Return the [x, y] coordinate for the center point of the cell that contains the specified text.  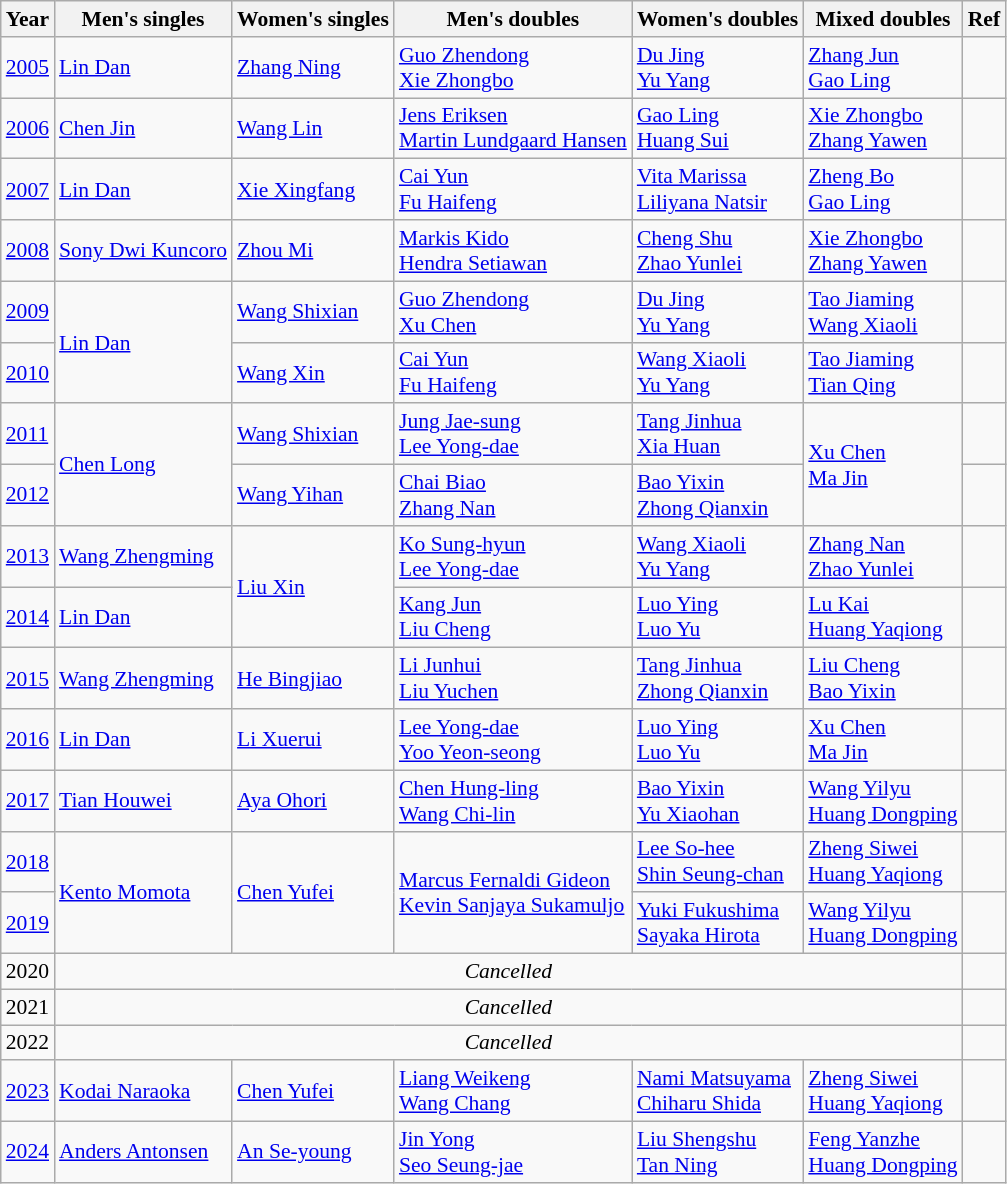
2022 [28, 1043]
Chai Biao Zhang Nan [513, 496]
Bao Yixin Yu Xiaohan [718, 800]
Wang Yihan [313, 496]
Jens Eriksen Martin Lundgaard Hansen [513, 128]
Markis Kido Hendra Setiawan [513, 250]
Sony Dwi Kuncoro [143, 250]
Liu Shengshu Tan Ning [718, 1152]
Wang Xin [313, 372]
Marcus Fernaldi Gideon Kevin Sanjaya Sukamuljo [513, 892]
Jung Jae-sung Lee Yong-dae [513, 434]
2013 [28, 556]
Lee Yong-dae Yoo Yeon-seong [513, 740]
2006 [28, 128]
Ko Sung-hyun Lee Yong-dae [513, 556]
Yuki Fukushima Sayaka Hirota [718, 924]
Guo Zhendong Xu Chen [513, 312]
Chen Long [143, 465]
Ref [984, 19]
Zhou Mi [313, 250]
Zhang Nan Zhao Yunlei [882, 556]
2015 [28, 678]
2014 [28, 618]
Bao Yixin Zhong Qianxin [718, 496]
2012 [28, 496]
Kang Jun Liu Cheng [513, 618]
2008 [28, 250]
An Se-young [313, 1152]
Wang Lin [313, 128]
Jin Yong Seo Seung-jae [513, 1152]
2005 [28, 68]
Tao Jiaming Wang Xiaoli [882, 312]
Men's singles [143, 19]
Liu Cheng Bao Yixin [882, 678]
He Bingjiao [313, 678]
2023 [28, 1092]
Women's singles [313, 19]
2011 [28, 434]
Xie Xingfang [313, 190]
Gao Ling Huang Sui [718, 128]
Lee So-hee Shin Seung-chan [718, 862]
2018 [28, 862]
Year [28, 19]
Li Junhui Liu Yuchen [513, 678]
Men's doubles [513, 19]
Tian Houwei [143, 800]
Li Xuerui [313, 740]
Chen Jin [143, 128]
Anders Antonsen [143, 1152]
Tang Jinhua Zhong Qianxin [718, 678]
2009 [28, 312]
2007 [28, 190]
Mixed doubles [882, 19]
Zhang Jun Gao Ling [882, 68]
Women's doubles [718, 19]
Nami Matsuyama Chiharu Shida [718, 1092]
Kento Momota [143, 892]
Kodai Naraoka [143, 1092]
Feng Yanzhe Huang Dongping [882, 1152]
Tao Jiaming Tian Qing [882, 372]
2020 [28, 972]
2021 [28, 1007]
2010 [28, 372]
Liu Xin [313, 587]
Lu Kai Huang Yaqiong [882, 618]
Vita Marissa Liliyana Natsir [718, 190]
Liang Weikeng Wang Chang [513, 1092]
Chen Hung-ling Wang Chi-lin [513, 800]
Zheng Bo Gao Ling [882, 190]
Tang Jinhua Xia Huan [718, 434]
2024 [28, 1152]
2019 [28, 924]
Aya Ohori [313, 800]
2017 [28, 800]
Guo Zhendong Xie Zhongbo [513, 68]
Cheng Shu Zhao Yunlei [718, 250]
2016 [28, 740]
Zhang Ning [313, 68]
